Detect which cell encompasses the target text, then output its (X, Y) center coordinate. 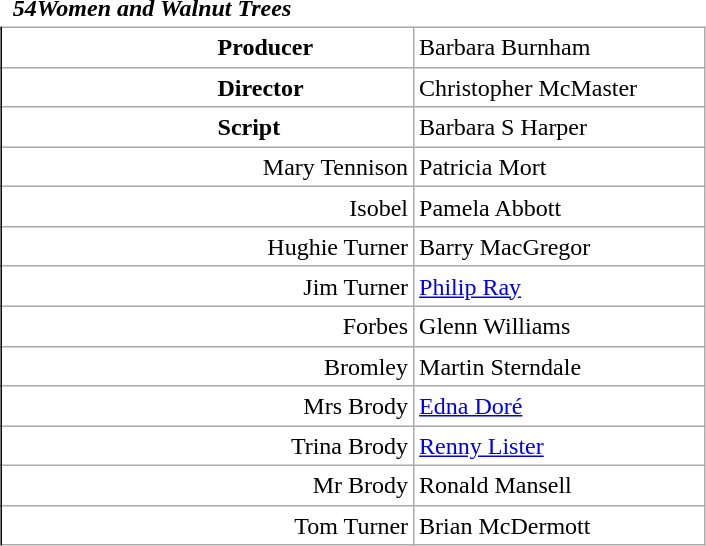
Jim Turner (208, 286)
Edna Doré (560, 406)
Isobel (208, 207)
Pamela Abbott (560, 207)
Barry MacGregor (560, 247)
Ronald Mansell (560, 486)
Renny Lister (560, 446)
Mr Brody (208, 486)
Hughie Turner (208, 247)
Brian McDermott (560, 525)
Glenn Williams (560, 326)
Martin Sterndale (560, 366)
Patricia Mort (560, 167)
Bromley (208, 366)
Philip Ray (560, 286)
Script (208, 127)
Christopher McMaster (560, 87)
Mrs Brody (208, 406)
Barbara Burnham (560, 47)
Forbes (208, 326)
Producer (208, 47)
Trina Brody (208, 446)
Tom Turner (208, 525)
Director (208, 87)
Mary Tennison (208, 167)
Barbara S Harper (560, 127)
